For the text-containing cell, return its midpoint in [x, y] coordinate format. 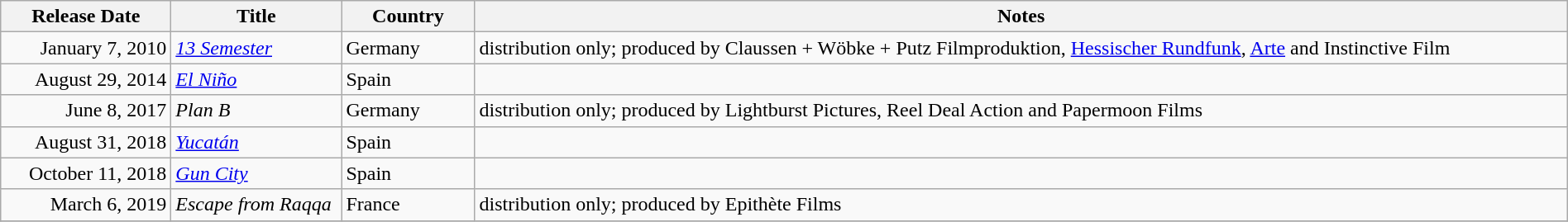
Escape from Raqqa [256, 205]
El Niño [256, 79]
August 31, 2018 [86, 142]
distribution only; produced by Epithète Films [1021, 205]
Release Date [86, 17]
June 8, 2017 [86, 111]
August 29, 2014 [86, 79]
January 7, 2010 [86, 48]
Country [409, 17]
Gun City [256, 173]
Plan B [256, 111]
Yucatán [256, 142]
March 6, 2019 [86, 205]
distribution only; produced by Lightburst Pictures, Reel Deal Action and Papermoon Films [1021, 111]
Title [256, 17]
Notes [1021, 17]
France [409, 205]
distribution only; produced by Claussen + Wöbke + Putz Filmproduktion, Hessischer Rundfunk, Arte and Instinctive Film [1021, 48]
October 11, 2018 [86, 173]
13 Semester [256, 48]
